Scan for the cell matching the given text and deliver its [X, Y] coordinate at center. 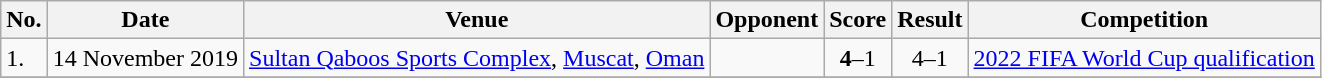
Result [930, 20]
Opponent [767, 20]
2022 FIFA World Cup qualification [1144, 58]
Venue [477, 20]
Date [145, 20]
Competition [1144, 20]
1. [24, 58]
14 November 2019 [145, 58]
Score [858, 20]
No. [24, 20]
Sultan Qaboos Sports Complex, Muscat, Oman [477, 58]
